Capture the cell that displays the provided text and extract its (X, Y) central coordinate. 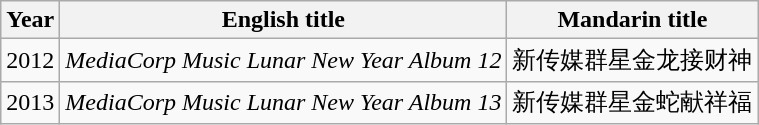
MediaCorp Music Lunar New Year Album 12 (284, 60)
新传媒群星金龙接财神 (632, 60)
English title (284, 20)
2013 (30, 102)
Year (30, 20)
新传媒群星金蛇献祥福 (632, 102)
MediaCorp Music Lunar New Year Album 13 (284, 102)
Mandarin title (632, 20)
2012 (30, 60)
